Return the (X, Y) coordinate for the center point of the cell that contains the specified text.  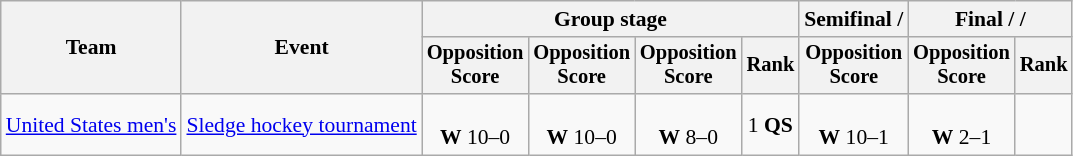
1 QS (771, 124)
W 10–1 (854, 124)
Event (301, 48)
W 8–0 (688, 124)
Semifinal / (854, 19)
Team (92, 48)
W 2–1 (962, 124)
Final / / (990, 19)
Group stage (610, 19)
United States men's (92, 124)
Sledge hockey tournament (301, 124)
